Extract the (x, y) coordinate from the center of the cell holding the provided text.  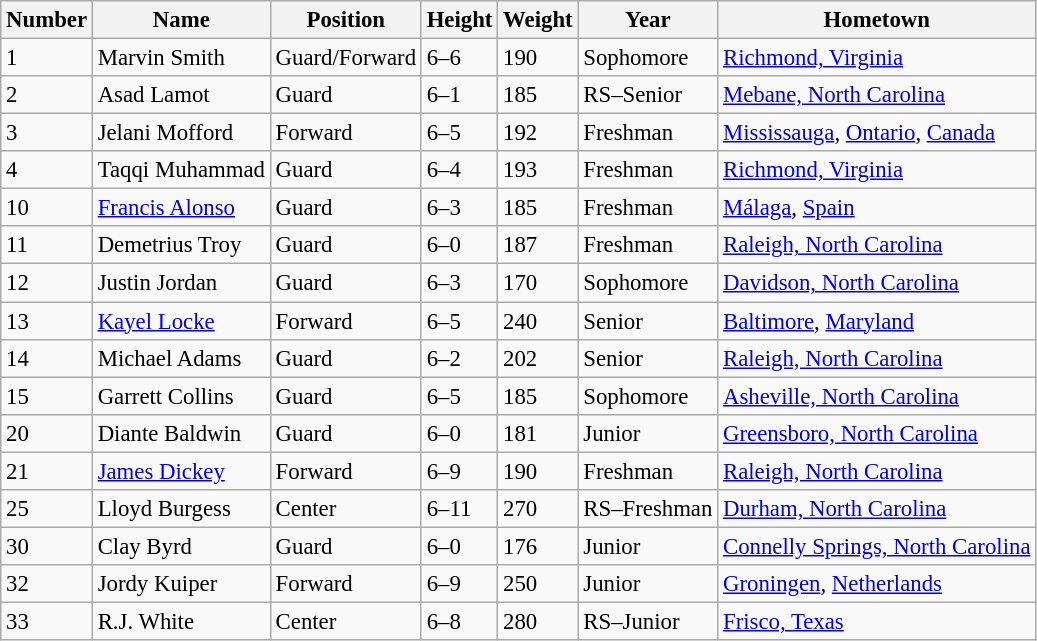
4 (47, 170)
Francis Alonso (181, 208)
176 (538, 546)
Taqqi Muhammad (181, 170)
30 (47, 546)
Position (346, 20)
21 (47, 471)
2 (47, 95)
Greensboro, North Carolina (877, 433)
R.J. White (181, 621)
Groningen, Netherlands (877, 584)
12 (47, 283)
14 (47, 358)
33 (47, 621)
Mississauga, Ontario, Canada (877, 133)
Baltimore, Maryland (877, 321)
Name (181, 20)
25 (47, 509)
Durham, North Carolina (877, 509)
Málaga, Spain (877, 208)
240 (538, 321)
RS–Freshman (648, 509)
32 (47, 584)
Jelani Mofford (181, 133)
250 (538, 584)
Lloyd Burgess (181, 509)
13 (47, 321)
193 (538, 170)
Year (648, 20)
Marvin Smith (181, 58)
Demetrius Troy (181, 245)
10 (47, 208)
6–11 (459, 509)
Asheville, North Carolina (877, 396)
Diante Baldwin (181, 433)
270 (538, 509)
192 (538, 133)
Frisco, Texas (877, 621)
11 (47, 245)
170 (538, 283)
6–8 (459, 621)
James Dickey (181, 471)
Mebane, North Carolina (877, 95)
Height (459, 20)
280 (538, 621)
Guard/Forward (346, 58)
Garrett Collins (181, 396)
181 (538, 433)
1 (47, 58)
187 (538, 245)
15 (47, 396)
Kayel Locke (181, 321)
3 (47, 133)
Jordy Kuiper (181, 584)
6–1 (459, 95)
RS–Senior (648, 95)
Weight (538, 20)
Clay Byrd (181, 546)
RS–Junior (648, 621)
Davidson, North Carolina (877, 283)
Hometown (877, 20)
Michael Adams (181, 358)
Asad Lamot (181, 95)
20 (47, 433)
6–2 (459, 358)
Connelly Springs, North Carolina (877, 546)
6–6 (459, 58)
6–4 (459, 170)
Number (47, 20)
202 (538, 358)
Justin Jordan (181, 283)
